From the cell containing the given text, extract its center point as (x, y) coordinate. 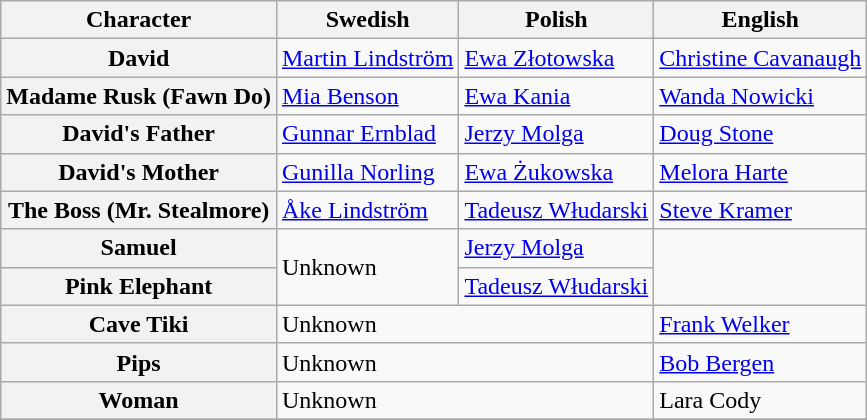
Lara Cody (760, 400)
David's Mother (139, 172)
Wanda Nowicki (760, 96)
The Boss (Mr. Stealmore) (139, 210)
Madame Rusk (Fawn Do) (139, 96)
Ewa Żukowska (556, 172)
Gunnar Ernblad (367, 134)
Gunilla Norling (367, 172)
Character (139, 20)
Åke Lindström (367, 210)
Melora Harte (760, 172)
Frank Welker (760, 324)
Pink Elephant (139, 286)
Samuel (139, 248)
Ewa Złotowska (556, 58)
Christine Cavanaugh (760, 58)
Mia Benson (367, 96)
Bob Bergen (760, 362)
Woman (139, 400)
Steve Kramer (760, 210)
Cave Tiki (139, 324)
David's Father (139, 134)
Pips (139, 362)
Martin Lindström (367, 58)
Polish (556, 20)
Ewa Kania (556, 96)
English (760, 20)
Doug Stone (760, 134)
David (139, 58)
Swedish (367, 20)
